Identify which cell holds the provided text, then report its [x, y] central coordinate. 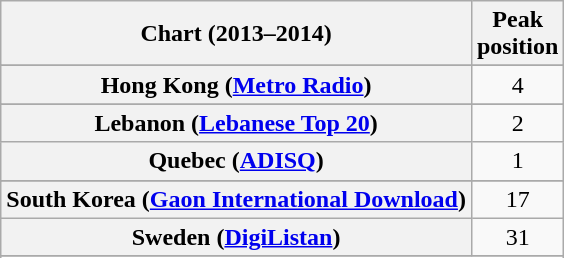
17 [517, 199]
Hong Kong (Metro Radio) [236, 85]
South Korea (Gaon International Download) [236, 199]
Quebec (ADISQ) [236, 161]
Lebanon (Lebanese Top 20) [236, 123]
31 [517, 237]
Sweden (DigiListan) [236, 237]
4 [517, 85]
1 [517, 161]
2 [517, 123]
Peakposition [517, 34]
Chart (2013–2014) [236, 34]
